Return the (X, Y) coordinate for the center point of the cell that contains the specified text.  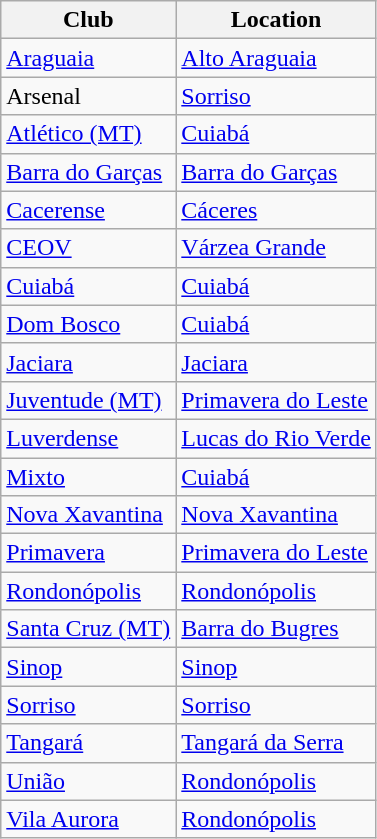
Tangará (88, 743)
Tangará da Serra (276, 743)
Araguaia (88, 58)
União (88, 781)
Vila Aurora (88, 819)
Santa Cruz (MT) (88, 629)
Luverdense (88, 438)
Location (276, 20)
Cáceres (276, 210)
CEOV (88, 248)
Cacerense (88, 210)
Atlético (MT) (88, 134)
Primavera (88, 553)
Arsenal (88, 96)
Juventude (MT) (88, 400)
Dom Bosco (88, 324)
Alto Araguaia (276, 58)
Várzea Grande (276, 248)
Barra do Bugres (276, 629)
Mixto (88, 477)
Lucas do Rio Verde (276, 438)
Club (88, 20)
